Locate the cell with the specified text and output its (x, y) center coordinate. 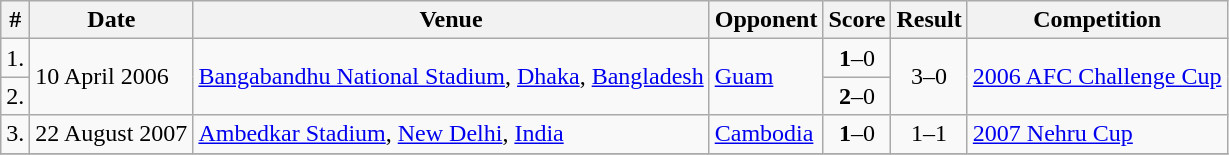
Opponent (766, 20)
2–0 (857, 96)
3–0 (929, 77)
Competition (1097, 20)
2007 Nehru Cup (1097, 134)
Guam (766, 77)
# (16, 20)
Ambedkar Stadium, New Delhi, India (451, 134)
Bangabandhu National Stadium, Dhaka, Bangladesh (451, 77)
1. (16, 58)
2006 AFC Challenge Cup (1097, 77)
Cambodia (766, 134)
Date (112, 20)
22 August 2007 (112, 134)
2. (16, 96)
3. (16, 134)
Venue (451, 20)
Score (857, 20)
1–1 (929, 134)
Result (929, 20)
10 April 2006 (112, 77)
